Pinpoint the cell where the given text exists, returning its (x, y) midpoint coordinate. 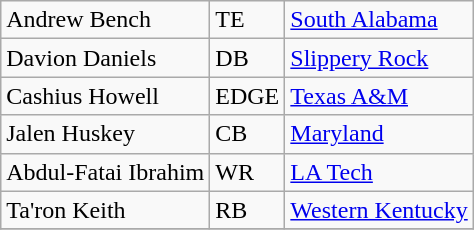
South Alabama (379, 20)
Maryland (379, 134)
CB (248, 134)
Cashius Howell (106, 96)
RB (248, 210)
Jalen Huskey (106, 134)
Davion Daniels (106, 58)
TE (248, 20)
Slippery Rock (379, 58)
Andrew Bench (106, 20)
LA Tech (379, 172)
Texas A&M (379, 96)
EDGE (248, 96)
Ta'ron Keith (106, 210)
DB (248, 58)
Western Kentucky (379, 210)
Abdul-Fatai Ibrahim (106, 172)
WR (248, 172)
